Return the [x, y] coordinate for the center point of the cell that contains the specified text.  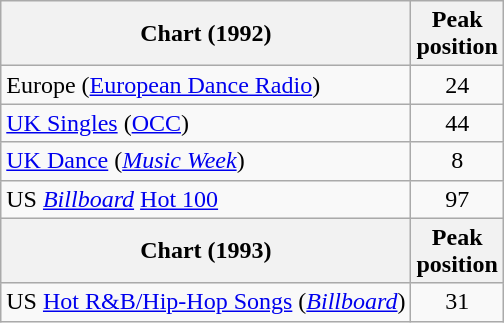
US Billboard Hot 100 [206, 199]
97 [457, 199]
8 [457, 161]
24 [457, 85]
Chart (1993) [206, 250]
31 [457, 302]
UK Singles (OCC) [206, 123]
44 [457, 123]
Chart (1992) [206, 34]
US Hot R&B/Hip-Hop Songs (Billboard) [206, 302]
Europe (European Dance Radio) [206, 85]
UK Dance (Music Week) [206, 161]
